Locate the cell with the specified text and output its [X, Y] center coordinate. 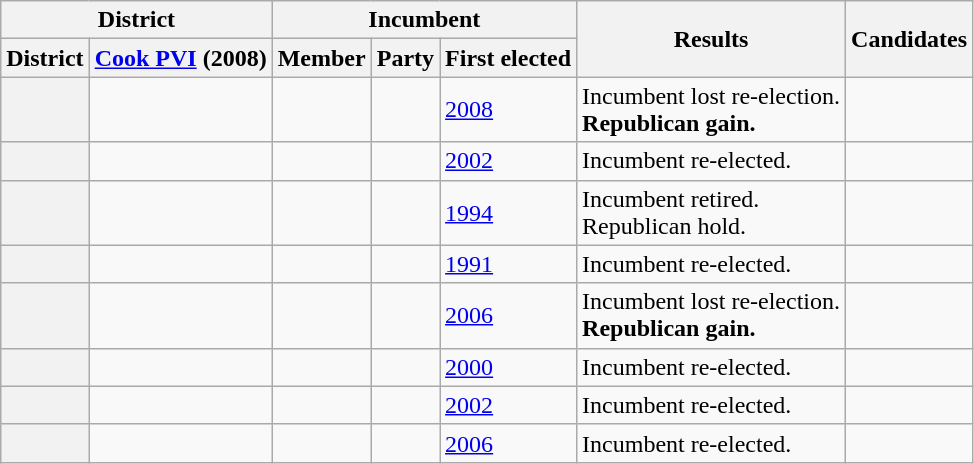
First elected [508, 58]
1994 [508, 212]
Member [322, 58]
Incumbent retired.Republican hold. [712, 212]
Party [405, 58]
Cook PVI (2008) [180, 58]
Candidates [910, 39]
1991 [508, 264]
2008 [508, 110]
Results [712, 39]
2000 [508, 367]
Incumbent [424, 20]
